Determine the (X, Y) coordinate at the center of the cell enclosing the given text.  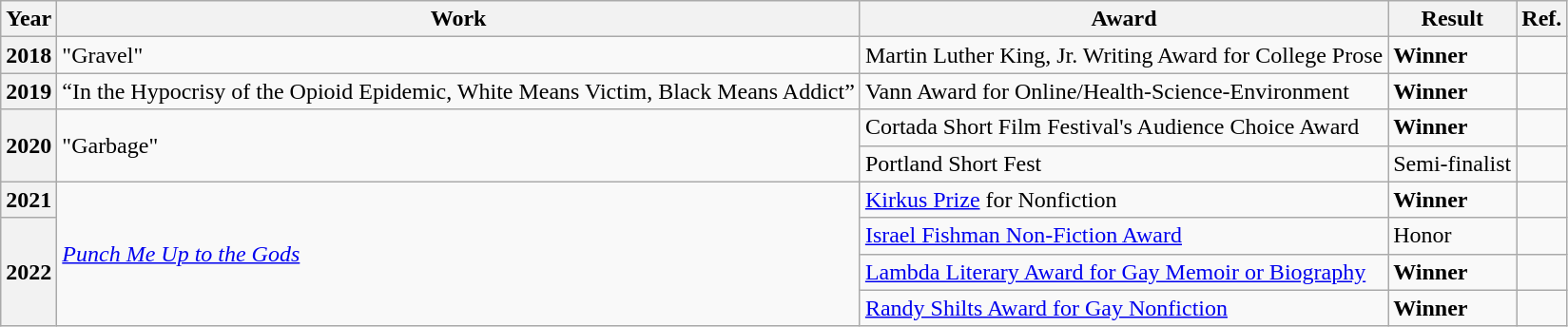
“In the Hypocrisy of the Opioid Epidemic, White Means Victim, Black Means Addict” (458, 91)
Result (1453, 19)
Punch Me Up to the Gods (458, 254)
Semi-finalist (1453, 163)
Honor (1453, 236)
Work (458, 19)
2020 (29, 145)
2022 (29, 272)
Randy Shilts Award for Gay Nonfiction (1124, 308)
Israel Fishman Non-Fiction Award (1124, 236)
Portland Short Fest (1124, 163)
"Garbage" (458, 145)
2018 (29, 55)
Ref. (1542, 19)
Vann Award for Online/Health-Science-Environment (1124, 91)
Martin Luther King, Jr. Writing Award for College Prose (1124, 55)
Cortada Short Film Festival's Audience Choice Award (1124, 127)
Award (1124, 19)
2019 (29, 91)
Year (29, 19)
Lambda Literary Award for Gay Memoir or Biography (1124, 272)
2021 (29, 200)
Kirkus Prize for Nonfiction (1124, 200)
"Gravel" (458, 55)
